From the cell containing the given text, extract its center point as [X, Y] coordinate. 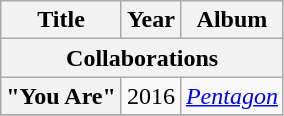
"You Are" [62, 96]
Collaborations [142, 58]
Album [232, 20]
Title [62, 20]
Year [150, 20]
2016 [150, 96]
Pentagon [232, 96]
